Determine the [X, Y] coordinate at the center of the cell enclosing the given text.  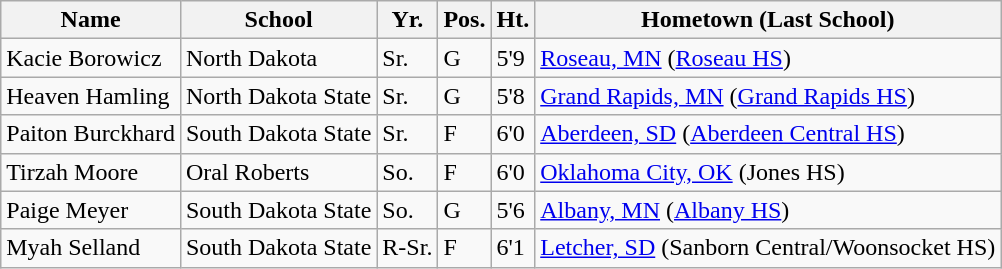
Letcher, SD (Sanborn Central/Woonsocket HS) [768, 248]
Grand Rapids, MN (Grand Rapids HS) [768, 96]
Paiton Burckhard [91, 134]
Paige Meyer [91, 210]
R-Sr. [408, 248]
Albany, MN (Albany HS) [768, 210]
Pos. [464, 20]
Yr. [408, 20]
North Dakota [278, 58]
Heaven Hamling [91, 96]
Hometown (Last School) [768, 20]
School [278, 20]
5'9 [513, 58]
Oklahoma City, OK (Jones HS) [768, 172]
6'1 [513, 248]
Tirzah Moore [91, 172]
Myah Selland [91, 248]
Kacie Borowicz [91, 58]
Name [91, 20]
Oral Roberts [278, 172]
Roseau, MN (Roseau HS) [768, 58]
5'6 [513, 210]
Ht. [513, 20]
5'8 [513, 96]
Aberdeen, SD (Aberdeen Central HS) [768, 134]
North Dakota State [278, 96]
